Return the [X, Y] coordinate for the center point of the cell that contains the specified text.  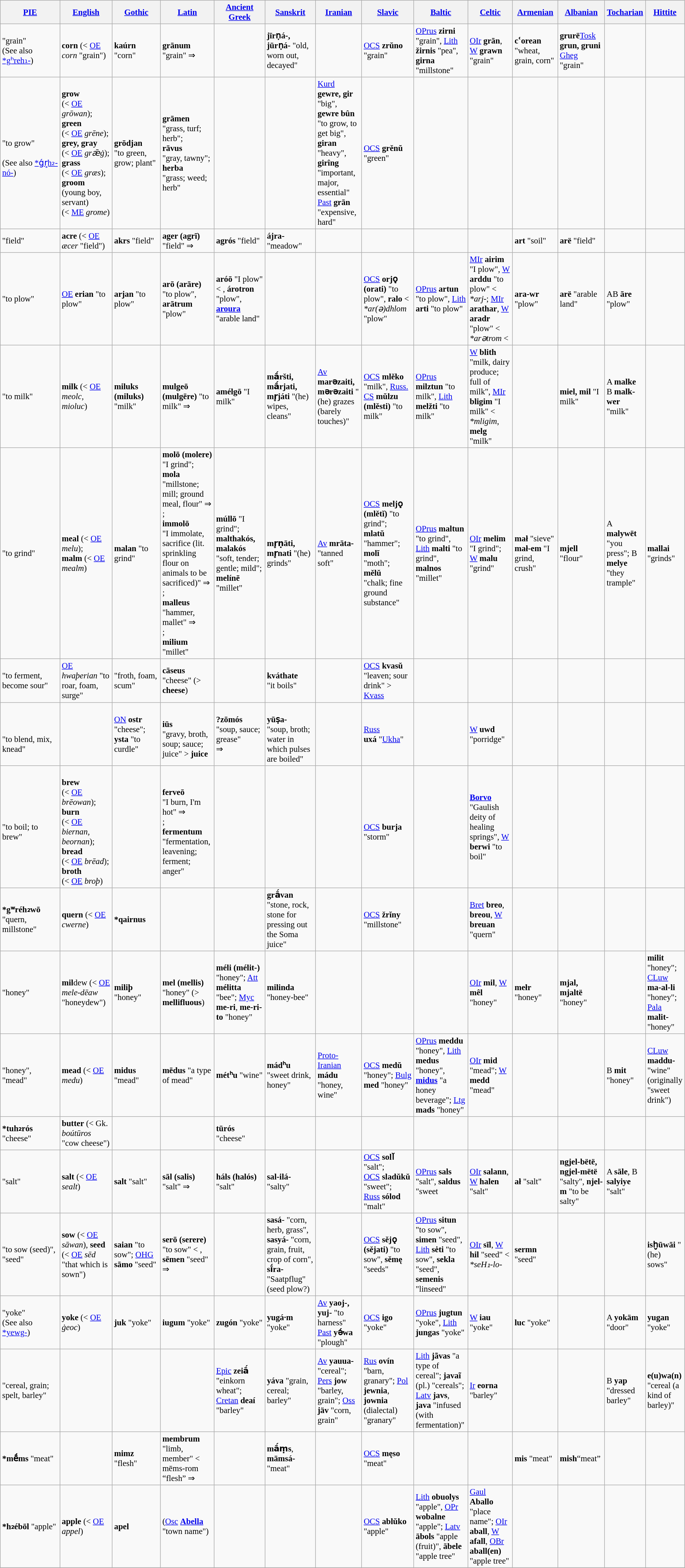
A malywët "you press"; B melye "they trample" [625, 554]
Av marǝzaiti, mǝrǝzaiti "(he) grazes (barely touches)" [338, 397]
sal-ilá- "salty" [290, 1181]
W uwd "porridge" [491, 734]
iūs "gravy, broth, soup; sauce; juice" > juice [187, 734]
OCS mlěko "milk", Russ. CS mŭlzu (mlěsti) "to milk" [388, 397]
"to blend, mix, knead" [30, 734]
"to ferment, become sour" [30, 681]
mádʰu "sweet drink, honey" [290, 1075]
corn (< OE corn "grain") [86, 51]
"field" [30, 241]
English [86, 12]
aróō "I plow" < , árotron "plow", aroura "arable land" [240, 299]
saian "to sow"; OHG sāmo "seed" [136, 1254]
akrs "field" [136, 241]
grāmen "grass, turf; herb";rāvus "gray, tawny";herba "grass; weed; herb" [187, 153]
mel (mellis) "honey" (> mellifluous) [187, 992]
OCS burja "storm" [388, 827]
arë "field" [581, 241]
"froth, foam, scum" [136, 681]
Celtic [491, 12]
OE erian "to plow" [86, 299]
yoke (< OE ġeoc) [86, 1322]
arō (arāre) "to plow", arātrum "plow" [187, 299]
grow (< OE grōwan);green (< OE grēne);grey, gray (< OE grǣġ);grass (< OE græs);groom (young boy, servant) (< ME grome) [86, 153]
grā́van "stone, rock, stone for pressing out the Soma juice" [290, 920]
"to grow" (See also *ǵr̥h₂-nó-) [30, 153]
(Osc Abella "town name") [187, 1526]
mimz "flesh" [136, 1459]
OCS orjǫ (orati) "to plow", ralo < *ar(ə)dhlom "plow" [388, 299]
OPrus meddu "honey", Lith medus "honey", midus "a honey beverage"; Ltg mads "honey" [441, 1075]
OPrus jugtun "yoke", Lith jungas "yoke" [441, 1322]
mjal, mjaltë "honey" [581, 992]
grurëTosk grun, gruni Gheg "grain" [581, 51]
amélgō "I milk" [240, 397]
meal (< OE melu);malm (< OE mealm) [86, 554]
OIr mid "mead"; W medd "mead" [491, 1075]
mā́ṃs, māmsá- "meat" [290, 1459]
OCS meljǫ (mlětĭ) "to grind";mlatŭ "hammer";molĭ "moth";mělŭ "chalk; fine ground substance" [388, 554]
Slavic [388, 12]
mish“meat” [581, 1459]
OPrus sals "salt", saldus "sweet [441, 1181]
Armenian [535, 12]
Proto-Iranian mádu "honey, wine" [338, 1075]
luc "yoke" [535, 1322]
Latin [187, 12]
*h₂ébōl "apple" [30, 1526]
Tocharian [625, 12]
tūrós "cheese" [240, 1133]
Rus ovín "barn, granary"; Pol jewnia, jownia (dialectal) "granary" [388, 1390]
OIr grān, W grawn "grain" [491, 51]
Borvo "Gaulish deity of healing springs", W berwi "to boil" [491, 827]
iugum "yoke" [187, 1322]
ájra-"meadow" [290, 241]
"honey", "mead" [30, 1075]
"to grind" [30, 554]
yáva "grain, cereal; barley" [290, 1390]
mulgeō (mulgēre) "to milk" ⇒ [187, 397]
OCS sějǫ (sějati) "to sow", sěmę "seeds" [388, 1254]
apple (< OE appel) [86, 1526]
mallai "grinds" [665, 554]
háls (halós) "salt" [240, 1181]
"salt" [30, 1181]
mead (< OE medu) [86, 1075]
ON ostr "cheese";ysta "to curdle" [136, 734]
mr̥ṇāti, mr̥nati "(he) grinds" [290, 554]
jīrṇá-, jūrṇá- "old, worn out, decayed" [290, 51]
Bret breo, breou, W breuan "quern" [491, 920]
*qairnus [136, 920]
arjan "to plow" [136, 299]
Baltic [441, 12]
ngjel-bëtë, ngjel-mëtë "salty", njel-m "to be salty" [581, 1181]
Av yauua- "cereal"; Pers jow "barley, grain"; Oss jäv "corn, grain" [338, 1390]
A yokäm "door" [625, 1322]
"honey" [30, 992]
miluks (miluks) "milk" [136, 397]
zugón "yoke" [240, 1322]
Kurd gewre, gir "big", gewre bûn "to grow, to get big", giran "heavy", girîng "important, major, essential"Past grān "expensive, hard" [338, 153]
B yap "dressed barley" [625, 1390]
méli (mélit-) "honey"; Att mélitta "bee"; Myc me-ri, me-ri-to "honey" [240, 992]
sasá- "corn, herb, grass", sasyá- "corn, grain, fruit, crop of corn", sī́ra- "Saatpflug" (seed plow?) [290, 1254]
ara-wr "plow" [535, 299]
OCS žrĭny "millstone" [388, 920]
OCS zrŭno "grain" [388, 51]
Epic zeiā́ "einkorn wheat"; Cretan deaí "barley" [240, 1390]
OCS kvasŭ "leaven; sour drink" > Kvass [388, 681]
OCS ablŭko "apple" [388, 1526]
CLuw maddu- "wine" (originally "sweet drink") [665, 1075]
milit "honey"; CLuw ma-al-li "honey"; Pala malit- "honey" [665, 992]
Ir eorna "barley" [491, 1390]
brew (< OE brēowan); burn (< OE biernan, beornan); bread (< OE brēad); broth (< OE broþ) [86, 827]
A sāle, B salyiye "salt" [625, 1181]
OIr mil, W mêl "honey" [491, 992]
mełr "honey" [535, 992]
yugá·m "yoke" [290, 1322]
kaúrn "corn" [136, 51]
Ancient Greek [240, 12]
midus "mead" [136, 1075]
*gʷréh₂wō "quern, millstone" [30, 920]
agrós "field" [240, 241]
milk (< OE meolc, mioluc) [86, 397]
grōdjan "to green, grow; plant" [136, 153]
kváthate "it boils" [290, 681]
membrum "limb, member" < mēms-rom “flesh” ⇒ [187, 1459]
Russuxá "Ukha" [388, 734]
"grain" (See also *gʰreh₁-) [30, 51]
mā́ršti, mā́rjati, mr̥játi "(he) wipes, cleans" [290, 397]
salt "salt" [136, 1181]
miel, mil "I milk" [581, 397]
Gothic [136, 12]
malan "to grind" [136, 554]
OIr sīl, W hil "seed" < *seH₁-lo- [491, 1254]
OE hwaþerian "to roar, foam, surge" [86, 681]
"cereal, grain; spelt, barley" [30, 1390]
art "soil" [535, 241]
OCS solǐ "salt";OCS sladŭkŭ "sweet";Russ sólod "malt" [388, 1181]
sow (< OE sāwan), seed (< OE sēd "that which is sown") [86, 1254]
mildew (< OE mele-dēaw "honeydew") [86, 992]
serō (serere) "to sow" < , sēmen "seed" ⇒ [187, 1254]
ferveō "I burn, I'm hot" ⇒ ; fermentum "fermentation, leavening; ferment; anger" [187, 827]
OPrus artun "to plow", Lith arti "to plow" [441, 299]
PIE [30, 12]
"yoke"(See also *yewg-) [30, 1322]
"to milk" [30, 397]
cāseus "cheese" (> cheese) [187, 681]
Sanskrit [290, 12]
OCS grěnŭ "green" [388, 153]
AB āre "plow" [625, 299]
e(u)wa(n) "cereal (a kind of barley)" [665, 1390]
OCS medŭ "honey"; Bulg med "honey" [388, 1075]
Iranian [338, 12]
Lith jãvas "a type of cereal"; javaĩ (pl.) "cereals"; Latv javs, java "infused (with fermentation)" [441, 1390]
W blith "milk, dairy produce; full of milk", MIr bligim "I milk" < *mligim, melg "milk" [491, 397]
Hittite [665, 12]
milinda "honey-bee" [290, 992]
?zōmós "soup, sauce; grease" ⇒ [240, 734]
yugan "yoke" [665, 1322]
OPrus maltun "to grind", Lith malti "to grind", malnos "millet" [441, 554]
juk "yoke" [136, 1322]
OCS męso "meat" [388, 1459]
múllō "I grind";malthakós, malakós "soft, tender; gentle; mild";melínē "millet" [240, 554]
grānum "grain" ⇒ [187, 51]
W iau "yoke" [491, 1322]
OPrus zirni "grain", Lith žirnis "pea", girna "millstone" [441, 51]
ager (agrī) "field" ⇒ [187, 241]
yūṣa- "soup, broth; water in which pulses are boiled" [290, 734]
métʰu "wine" [240, 1075]
*tuh₂rós "cheese" [30, 1133]
cʿorean "wheat, grain, corn" [535, 51]
mis "meat" [535, 1459]
sāl (salis) "salt" ⇒ [187, 1181]
Av yaoj-, yuj- "to harness"Past yə́wa "plough" [338, 1322]
mēdus "a type of mead" [187, 1075]
arë "arable land" [581, 299]
OIr melim "I grind"; W malu "grind" [491, 554]
acre (< OE æcer "field") [86, 241]
OPrus milztun "to milk", Lith melžti "to milk" [441, 397]
Lith obuolys "apple", OPr wobalne "apple"; Latv ābols "apple (fruit)", ābele "apple tree" [441, 1526]
quern (< OE cwerne) [86, 920]
Gaul Aballo "place name"; OIr aball, W afall, OBr aball(en) "apple tree" [491, 1526]
"to plow" [30, 299]
MIr airim "I plow", W arddu "to plow" < *arj-; MIr arathar, W aradr "plow" < *arətrom < [491, 299]
*mḗms "meat" [30, 1459]
sermn "seed" [535, 1254]
"to sow (seed)", "seed" [30, 1254]
isḫūwāi "(he) sows" [665, 1254]
miliþ "honey" [136, 992]
A malke B malk-wer "milk" [625, 397]
OIr salann, W halen "salt" [491, 1181]
OCS igo "yoke" [388, 1322]
ał "salt" [535, 1181]
mjell "flour" [581, 554]
butter (< Gk. boútūros "cow cheese") [86, 1133]
mał "sieve" mał-em "I grind, crush" [535, 554]
"to boil; to brew" [30, 827]
Av mrāta- "tanned soft" [338, 554]
Albanian [581, 12]
OPrus situn "to sow", simen "seed", Lith sėti "to sow", sekla "seed", semenis "linseed" [441, 1254]
B mit "honey" [625, 1075]
apel [136, 1526]
salt (< OE sealt) [86, 1181]
